Provide the [X, Y] coordinate of the cell's center where the given text is located.  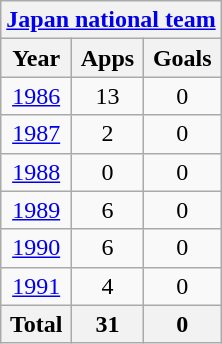
1988 [36, 172]
13 [108, 96]
Japan national team [111, 20]
Goals [182, 58]
Year [36, 58]
4 [108, 286]
1991 [36, 286]
Total [36, 324]
2 [108, 134]
1986 [36, 96]
31 [108, 324]
Apps [108, 58]
1989 [36, 210]
1987 [36, 134]
1990 [36, 248]
